Locate the cell with the specified text and output its (X, Y) center coordinate. 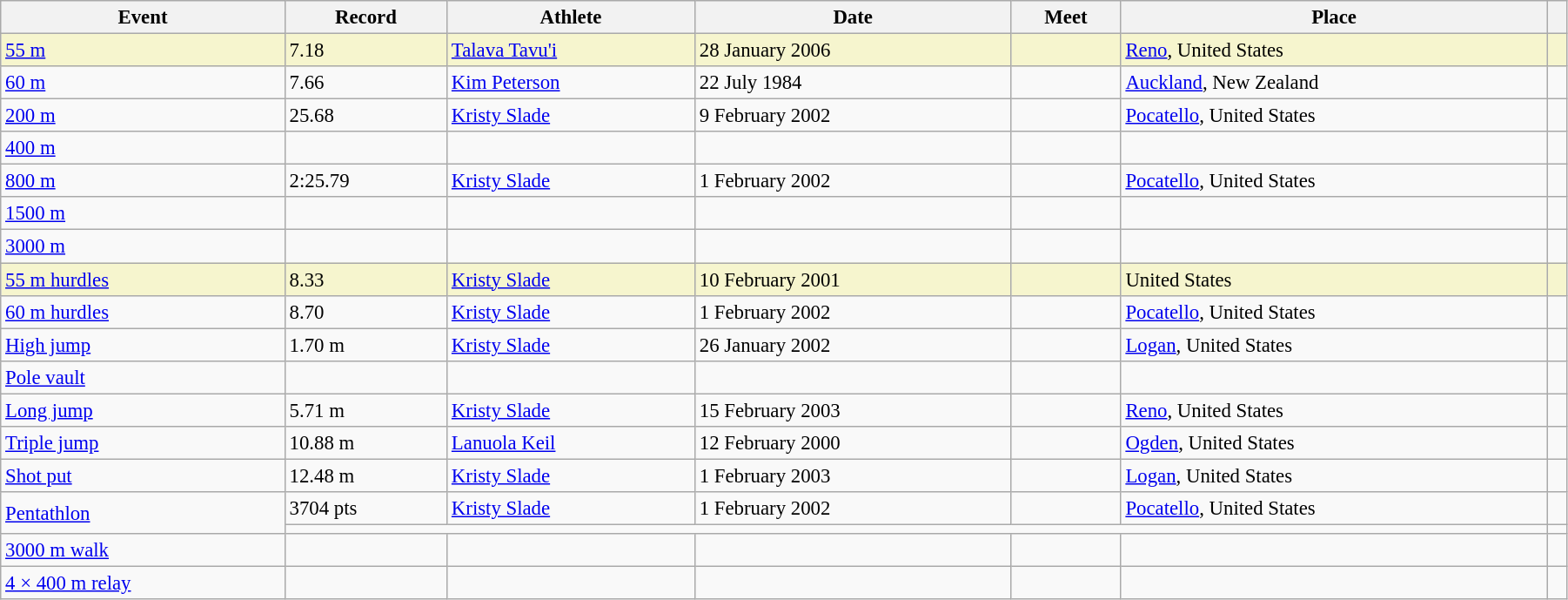
8.33 (365, 280)
3000 m walk (143, 550)
Athlete (571, 17)
12 February 2000 (853, 443)
2:25.79 (365, 181)
8.70 (365, 312)
5.71 m (365, 410)
800 m (143, 181)
55 m (143, 51)
7.66 (365, 83)
Triple jump (143, 443)
55 m hurdles (143, 280)
25.68 (365, 116)
60 m hurdles (143, 312)
26 January 2002 (853, 345)
Date (853, 17)
Kim Peterson (571, 83)
Talava Tavu'i (571, 51)
1500 m (143, 213)
Place (1334, 17)
Auckland, New Zealand (1334, 83)
4 × 400 m relay (143, 583)
Pentathlon (143, 513)
7.18 (365, 51)
60 m (143, 83)
200 m (143, 116)
Event (143, 17)
Long jump (143, 410)
United States (1334, 280)
Meet (1066, 17)
10.88 m (365, 443)
High jump (143, 345)
Shot put (143, 475)
10 February 2001 (853, 280)
3000 m (143, 246)
15 February 2003 (853, 410)
Lanuola Keil (571, 443)
Ogden, United States (1334, 443)
1.70 m (365, 345)
Pole vault (143, 377)
1 February 2003 (853, 475)
28 January 2006 (853, 51)
Record (365, 17)
9 February 2002 (853, 116)
400 m (143, 148)
12.48 m (365, 475)
3704 pts (365, 509)
22 July 1984 (853, 83)
